Identify which cell holds the provided text, then report its (X, Y) central coordinate. 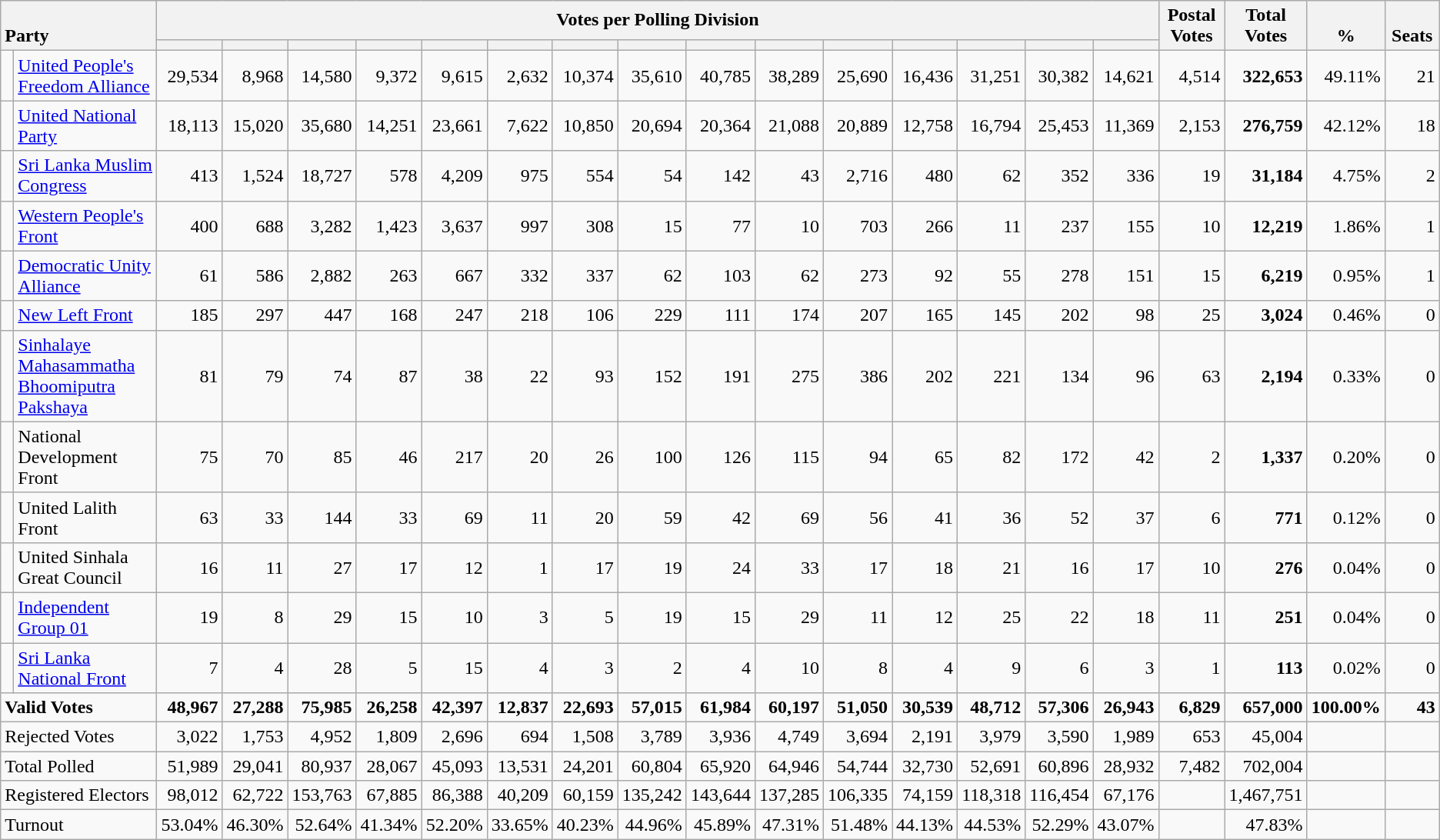
6,219 (1266, 275)
Votes per Polling Division (658, 20)
4,952 (322, 737)
28,932 (1126, 766)
53.04% (189, 825)
47.83% (1266, 825)
702,004 (1266, 766)
79 (255, 375)
0.02% (1346, 668)
27,288 (255, 708)
10,374 (585, 75)
44.53% (992, 825)
26,258 (389, 708)
United Lalith Front (85, 517)
554 (585, 175)
60,804 (652, 766)
54 (652, 175)
447 (322, 315)
118,318 (992, 795)
26 (585, 457)
0.95% (1346, 275)
4,514 (1192, 75)
4.75% (1346, 175)
352 (1059, 175)
278 (1059, 275)
165 (925, 315)
12,837 (520, 708)
35,610 (652, 75)
413 (189, 175)
2,716 (857, 175)
276 (1266, 568)
42.12% (1346, 126)
Registered Electors (78, 795)
52.64% (322, 825)
3,282 (322, 226)
18,113 (189, 126)
33.65% (520, 825)
297 (255, 315)
46 (389, 457)
266 (925, 226)
12,758 (925, 126)
36 (992, 517)
694 (520, 737)
3,022 (189, 737)
67,885 (389, 795)
75 (189, 457)
65,920 (720, 766)
PostalVotes (1192, 26)
144 (322, 517)
3,590 (1059, 737)
51,989 (189, 766)
United Sinhala Great Council (85, 568)
28,067 (389, 766)
145 (992, 315)
322,653 (1266, 75)
2,696 (454, 737)
45.89% (720, 825)
0.46% (1346, 315)
667 (454, 275)
Sri Lanka National Front (85, 668)
40,209 (520, 795)
1,467,751 (1266, 795)
51,050 (857, 708)
24 (720, 568)
54,744 (857, 766)
336 (1126, 175)
2,153 (1192, 126)
25,453 (1059, 126)
67,176 (1126, 795)
46.30% (255, 825)
98,012 (189, 795)
55 (992, 275)
Sri Lanka Muslim Congress (85, 175)
60,159 (585, 795)
45,093 (454, 766)
93 (585, 375)
4,209 (454, 175)
Party (78, 26)
11,369 (1126, 126)
20,364 (720, 126)
3,936 (720, 737)
143,644 (720, 795)
9 (992, 668)
United National Party (85, 126)
168 (389, 315)
74,159 (925, 795)
185 (189, 315)
276,759 (1266, 126)
1.86% (1346, 226)
Sinhalaye Mahasammatha Bhoomiputra Pakshaya (85, 375)
103 (720, 275)
8,968 (255, 75)
237 (1059, 226)
New Left Front (85, 315)
87 (389, 375)
251 (1266, 617)
31,184 (1266, 175)
40.23% (585, 825)
106 (585, 315)
30,539 (925, 708)
13,531 (520, 766)
37 (1126, 517)
14,580 (322, 75)
52 (1059, 517)
31,251 (992, 75)
81 (189, 375)
24,201 (585, 766)
23,661 (454, 126)
52.29% (1059, 825)
48,967 (189, 708)
0.33% (1346, 375)
14,621 (1126, 75)
586 (255, 275)
52.20% (454, 825)
38,289 (789, 75)
56 (857, 517)
115 (789, 457)
1,524 (255, 175)
3,694 (857, 737)
59 (652, 517)
9,372 (389, 75)
0.12% (1346, 517)
275 (789, 375)
29,534 (189, 75)
Total Votes (1266, 26)
155 (1126, 226)
174 (789, 315)
1,337 (1266, 457)
7,482 (1192, 766)
3,637 (454, 226)
22,693 (585, 708)
61,984 (720, 708)
44.13% (925, 825)
43.07% (1126, 825)
20,694 (652, 126)
100 (652, 457)
172 (1059, 457)
30,382 (1059, 75)
96 (1126, 375)
9,615 (454, 75)
0.20% (1346, 457)
7,622 (520, 126)
14,251 (389, 126)
18,727 (322, 175)
20,889 (857, 126)
332 (520, 275)
1,809 (389, 737)
57,015 (652, 708)
% (1346, 26)
1,508 (585, 737)
191 (720, 375)
86,388 (454, 795)
137,285 (789, 795)
57,306 (1059, 708)
2,632 (520, 75)
273 (857, 275)
21,088 (789, 126)
60,197 (789, 708)
218 (520, 315)
111 (720, 315)
38 (454, 375)
1,989 (1126, 737)
Independent Group 01 (85, 617)
41.34% (389, 825)
153,763 (322, 795)
7 (189, 668)
100.00% (1346, 708)
12,219 (1266, 226)
41 (925, 517)
92 (925, 275)
44.96% (652, 825)
49.11% (1346, 75)
32,730 (925, 766)
60,896 (1059, 766)
52,691 (992, 766)
48,712 (992, 708)
65 (925, 457)
263 (389, 275)
1,753 (255, 737)
997 (520, 226)
28 (322, 668)
221 (992, 375)
113 (1266, 668)
10,850 (585, 126)
116,454 (1059, 795)
40,785 (720, 75)
3,024 (1266, 315)
National Development Front (85, 457)
386 (857, 375)
26,943 (1126, 708)
94 (857, 457)
Seats (1412, 26)
480 (925, 175)
217 (454, 457)
151 (1126, 275)
2,191 (925, 737)
70 (255, 457)
29,041 (255, 766)
16,436 (925, 75)
61 (189, 275)
134 (1059, 375)
82 (992, 457)
2,882 (322, 275)
80,937 (322, 766)
Democratic Unity Alliance (85, 275)
74 (322, 375)
42,397 (454, 708)
3,979 (992, 737)
Valid Votes (78, 708)
27 (322, 568)
98 (1126, 315)
308 (585, 226)
35,680 (322, 126)
688 (255, 226)
77 (720, 226)
45,004 (1266, 737)
207 (857, 315)
106,335 (857, 795)
3,789 (652, 737)
400 (189, 226)
337 (585, 275)
657,000 (1266, 708)
25,690 (857, 75)
126 (720, 457)
152 (652, 375)
47.31% (789, 825)
1,423 (389, 226)
51.48% (857, 825)
975 (520, 175)
Turnout (78, 825)
229 (652, 315)
703 (857, 226)
Western People's Front (85, 226)
135,242 (652, 795)
247 (454, 315)
142 (720, 175)
2,194 (1266, 375)
4,749 (789, 737)
62,722 (255, 795)
85 (322, 457)
Rejected Votes (78, 737)
578 (389, 175)
6,829 (1192, 708)
16,794 (992, 126)
Total Polled (78, 766)
653 (1192, 737)
75,985 (322, 708)
United People's Freedom Alliance (85, 75)
64,946 (789, 766)
771 (1266, 517)
15,020 (255, 126)
